Extract the [x, y] coordinate from the center of the cell holding the provided text.  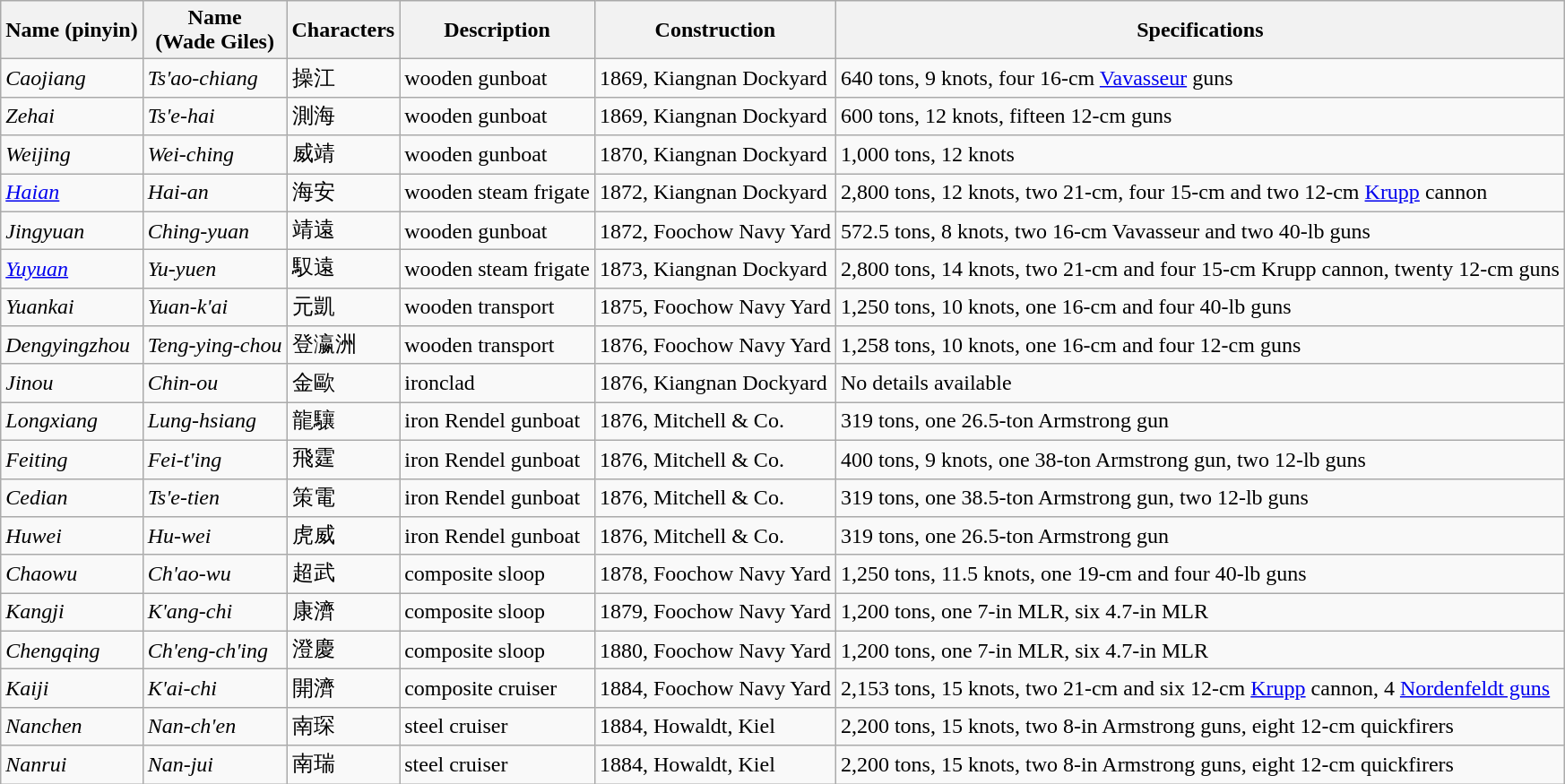
Nanrui [72, 765]
Jingyuan [72, 231]
康濟 [343, 613]
龍驤 [343, 421]
Zehai [72, 116]
馭遠 [343, 269]
超武 [343, 573]
1879, Foochow Navy Yard [715, 613]
登瀛洲 [343, 346]
1873, Kiangnan Dockyard [715, 269]
南瑞 [343, 765]
400 tons, 9 knots, one 38-ton Armstrong gun, two 12-lb guns [1199, 459]
composite cruiser [497, 688]
Weijing [72, 154]
Feiting [72, 459]
Hai-an [215, 194]
飛霆 [343, 459]
Caojiang [72, 79]
Ts'ao-chiang [215, 79]
Chaowu [72, 573]
操江 [343, 79]
Fei-t'ing [215, 459]
元凱 [343, 306]
Name (pinyin) [72, 30]
1876, Foochow Navy Yard [715, 346]
Ch'eng-ch'ing [215, 650]
600 tons, 12 knots, fifteen 12-cm guns [1199, 116]
572.5 tons, 8 knots, two 16-cm Vavasseur and two 40-lb guns [1199, 231]
K'ang-chi [215, 613]
海安 [343, 194]
澄慶 [343, 650]
K'ai-chi [215, 688]
靖遠 [343, 231]
Wei-ching [215, 154]
Ts'e-hai [215, 116]
Nan-ch'en [215, 726]
Huwei [72, 536]
Kaiji [72, 688]
ironclad [497, 383]
1870, Kiangnan Dockyard [715, 154]
Hu-wei [215, 536]
1872, Foochow Navy Yard [715, 231]
1,250 tons, 11.5 knots, one 19-cm and four 40-lb guns [1199, 573]
金歐 [343, 383]
Ts'e-tien [215, 498]
1875, Foochow Navy Yard [715, 306]
威靖 [343, 154]
Dengyingzhou [72, 346]
策電 [343, 498]
Lung-hsiang [215, 421]
Chengqing [72, 650]
Chin-ou [215, 383]
1,250 tons, 10 knots, one 16-cm and four 40-lb guns [1199, 306]
Nan-jui [215, 765]
虎威 [343, 536]
Jinou [72, 383]
開濟 [343, 688]
Kangji [72, 613]
1878, Foochow Navy Yard [715, 573]
1880, Foochow Navy Yard [715, 650]
南琛 [343, 726]
2,800 tons, 14 knots, two 21-cm and four 15-cm Krupp cannon, twenty 12-cm guns [1199, 269]
Longxiang [72, 421]
Construction [715, 30]
No details available [1199, 383]
Teng-ying-chou [215, 346]
Yuyuan [72, 269]
2,800 tons, 12 knots, two 21-cm, four 15-cm and two 12-cm Krupp cannon [1199, 194]
Description [497, 30]
319 tons, one 38.5-ton Armstrong gun, two 12-lb guns [1199, 498]
Cedian [72, 498]
Specifications [1199, 30]
Yuan-k'ai [215, 306]
測海 [343, 116]
1872, Kiangnan Dockyard [715, 194]
1,258 tons, 10 knots, one 16-cm and four 12-cm guns [1199, 346]
Haian [72, 194]
Characters [343, 30]
Name(Wade Giles) [215, 30]
1876, Kiangnan Dockyard [715, 383]
2,153 tons, 15 knots, two 21-cm and six 12-cm Krupp cannon, 4 Nordenfeldt guns [1199, 688]
1884, Foochow Navy Yard [715, 688]
Ch'ao-wu [215, 573]
Yu-yuen [215, 269]
Ching-yuan [215, 231]
Nanchen [72, 726]
1,000 tons, 12 knots [1199, 154]
Yuankai [72, 306]
640 tons, 9 knots, four 16-cm Vavasseur guns [1199, 79]
